Scan for the cell matching the given text and deliver its [x, y] coordinate at center. 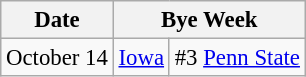
October 14 [57, 58]
#3 Penn State [237, 58]
Date [57, 20]
Iowa [141, 58]
Bye Week [209, 20]
